Pinpoint the cell where the given text exists, returning its [x, y] midpoint coordinate. 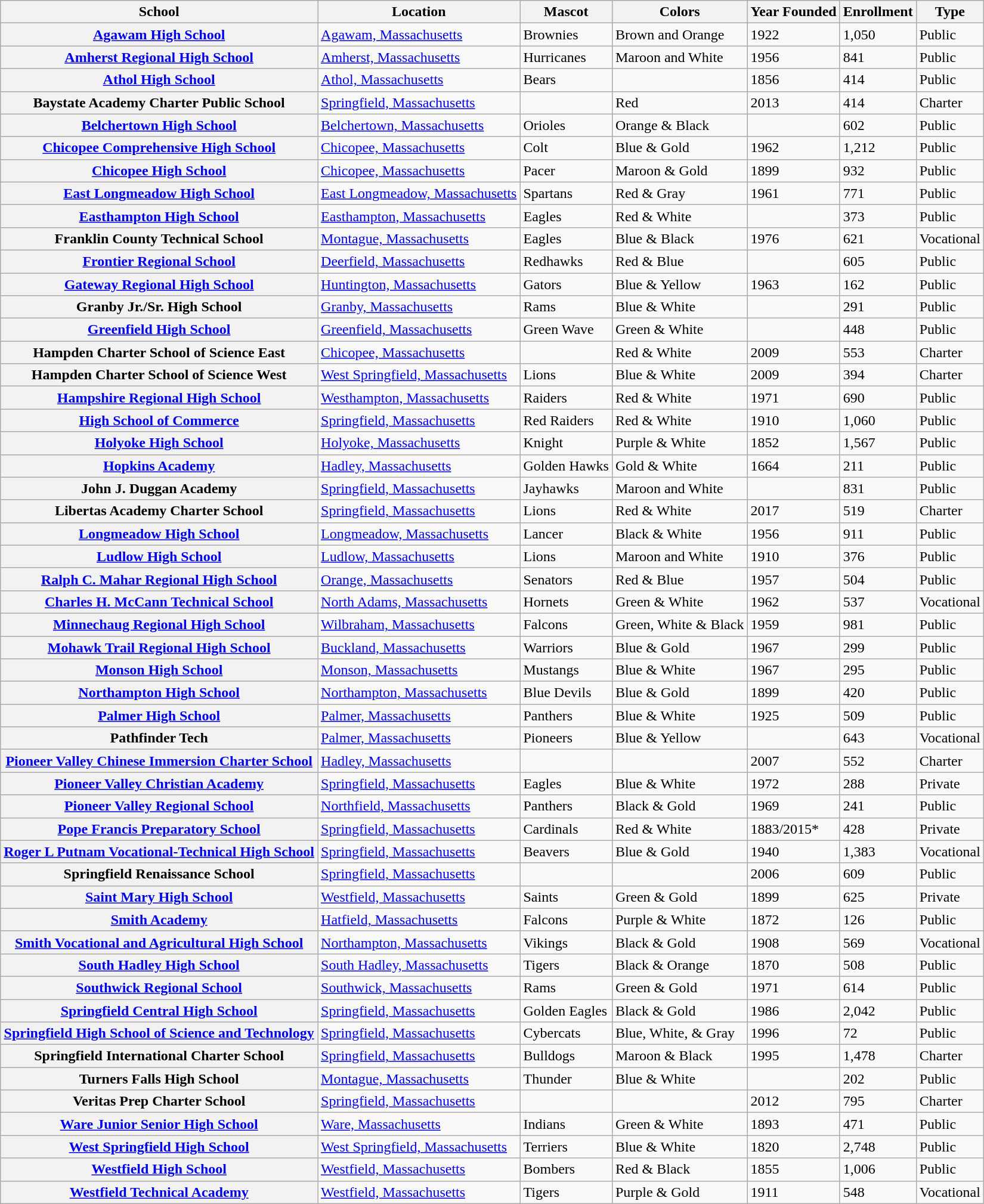
Orange & Black [680, 125]
Pioneers [566, 738]
Pathfinder Tech [159, 738]
Minnechaug Regional High School [159, 624]
504 [878, 579]
Deerfield, Massachusetts [419, 261]
911 [878, 534]
Wilbraham, Massachusetts [419, 624]
Maroon & Black [680, 1056]
1986 [793, 1011]
1,383 [878, 852]
Purple & Gold [680, 1192]
519 [878, 511]
Monson High School [159, 670]
Vikings [566, 942]
School [159, 12]
Enrollment [878, 12]
Roger L Putnam Vocational-Technical High School [159, 852]
Hampden Charter School of Science West [159, 375]
2,042 [878, 1011]
Longmeadow High School [159, 534]
Westfield Technical Academy [159, 1192]
2,748 [878, 1147]
Pacer [566, 171]
428 [878, 829]
Red [680, 103]
Longmeadow, Massachusetts [419, 534]
Location [419, 12]
202 [878, 1079]
841 [878, 57]
Lancer [566, 534]
1908 [793, 942]
1961 [793, 193]
552 [878, 761]
Smith Vocational and Agricultural High School [159, 942]
2012 [793, 1101]
Westfield High School [159, 1169]
Orange, Massachusetts [419, 579]
Chicopee High School [159, 171]
Springfield Renaissance School [159, 874]
High School of Commerce [159, 420]
Saint Mary High School [159, 897]
569 [878, 942]
Greenfield, Massachusetts [419, 330]
Springfield Central High School [159, 1011]
Holyoke, Massachusetts [419, 443]
Pioneer Valley Chinese Immersion Charter School [159, 761]
Belchertown High School [159, 125]
932 [878, 171]
Westhampton, Massachusetts [419, 398]
Bulldogs [566, 1056]
Bombers [566, 1169]
1969 [793, 806]
1856 [793, 80]
Libertas Academy Charter School [159, 511]
299 [878, 647]
1,006 [878, 1169]
373 [878, 216]
Easthampton High School [159, 216]
1957 [793, 579]
614 [878, 988]
1883/2015* [793, 829]
241 [878, 806]
625 [878, 897]
Franklin County Technical School [159, 239]
Blue & Black [680, 239]
471 [878, 1124]
Raiders [566, 398]
Gators [566, 284]
Springfield High School of Science and Technology [159, 1033]
Orioles [566, 125]
1,050 [878, 35]
Red & Black [680, 1169]
1,212 [878, 148]
Mustangs [566, 670]
795 [878, 1101]
Pioneer Valley Regional School [159, 806]
Blue Devils [566, 693]
1664 [793, 466]
Brownies [566, 35]
Baystate Academy Charter Public School [159, 103]
Hampshire Regional High School [159, 398]
Holyoke High School [159, 443]
448 [878, 330]
605 [878, 261]
Green, White & Black [680, 624]
Thunder [566, 1079]
1,567 [878, 443]
Terriers [566, 1147]
Frontier Regional School [159, 261]
Cybercats [566, 1033]
Agawam High School [159, 35]
Mohawk Trail Regional High School [159, 647]
771 [878, 193]
Monson, Massachusetts [419, 670]
Granby, Massachusetts [419, 307]
Charles H. McCann Technical School [159, 602]
John J. Duggan Academy [159, 488]
Hopkins Academy [159, 466]
1893 [793, 1124]
Amherst, Massachusetts [419, 57]
1963 [793, 284]
1996 [793, 1033]
Hurricanes [566, 57]
Belchertown, Massachusetts [419, 125]
Northfield, Massachusetts [419, 806]
Golden Hawks [566, 466]
Red & Gray [680, 193]
Indians [566, 1124]
Ludlow, Massachusetts [419, 556]
643 [878, 738]
1855 [793, 1169]
Athol High School [159, 80]
Bears [566, 80]
1925 [793, 716]
1972 [793, 784]
Mascot [566, 12]
Gold & White [680, 466]
420 [878, 693]
Spartans [566, 193]
295 [878, 670]
Hatfield, Massachusetts [419, 920]
Jayhawks [566, 488]
Black & Orange [680, 965]
553 [878, 352]
Agawam, Massachusetts [419, 35]
Easthampton, Massachusetts [419, 216]
2007 [793, 761]
Redhawks [566, 261]
Saints [566, 897]
Amherst Regional High School [159, 57]
South Hadley, Massachusetts [419, 965]
Beavers [566, 852]
Northampton High School [159, 693]
537 [878, 602]
Hampden Charter School of Science East [159, 352]
Palmer High School [159, 716]
Buckland, Massachusetts [419, 647]
621 [878, 239]
Pioneer Valley Christian Academy [159, 784]
1,478 [878, 1056]
South Hadley High School [159, 965]
1852 [793, 443]
1870 [793, 965]
Red Raiders [566, 420]
2006 [793, 874]
Green Wave [566, 330]
Maroon & Gold [680, 171]
Ware, Massachusetts [419, 1124]
Springfield International Charter School [159, 1056]
Ware Junior Senior High School [159, 1124]
Granby Jr./Sr. High School [159, 307]
1820 [793, 1147]
508 [878, 965]
Ludlow High School [159, 556]
Blue, White, & Gray [680, 1033]
Warriors [566, 647]
1995 [793, 1056]
291 [878, 307]
376 [878, 556]
2017 [793, 511]
Golden Eagles [566, 1011]
126 [878, 920]
Colt [566, 148]
Hornets [566, 602]
Smith Academy [159, 920]
1922 [793, 35]
Knight [566, 443]
602 [878, 125]
981 [878, 624]
West Springfield High School [159, 1147]
East Longmeadow High School [159, 193]
Turners Falls High School [159, 1079]
Southwick Regional School [159, 988]
Ralph C. Mahar Regional High School [159, 579]
Southwick, Massachusetts [419, 988]
1940 [793, 852]
Type [949, 12]
288 [878, 784]
North Adams, Massachusetts [419, 602]
1,060 [878, 420]
1872 [793, 920]
1911 [793, 1192]
72 [878, 1033]
609 [878, 874]
1959 [793, 624]
Veritas Prep Charter School [159, 1101]
Cardinals [566, 829]
690 [878, 398]
211 [878, 466]
Chicopee Comprehensive High School [159, 148]
Senators [566, 579]
Athol, Massachusetts [419, 80]
Huntington, Massachusetts [419, 284]
Brown and Orange [680, 35]
Year Founded [793, 12]
548 [878, 1192]
831 [878, 488]
162 [878, 284]
Pope Francis Preparatory School [159, 829]
394 [878, 375]
509 [878, 716]
Gateway Regional High School [159, 284]
Colors [680, 12]
1976 [793, 239]
Black & White [680, 534]
2013 [793, 103]
East Longmeadow, Massachusetts [419, 193]
Greenfield High School [159, 330]
